Provide the [x, y] coordinate of the cell's center where the given text is located.  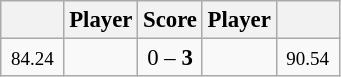
Score [170, 20]
90.54 [308, 58]
0 – 3 [170, 58]
84.24 [32, 58]
